Return the [x, y] coordinate for the center point of the cell that contains the specified text.  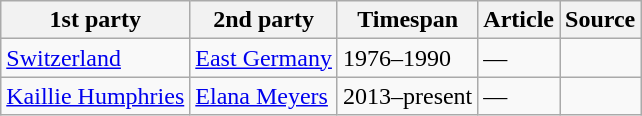
Elana Meyers [264, 96]
Timespan [407, 20]
2013–present [407, 96]
East Germany [264, 58]
1976–1990 [407, 58]
Source [600, 20]
Switzerland [96, 58]
1st party [96, 20]
Kaillie Humphries [96, 96]
Article [519, 20]
2nd party [264, 20]
